Find where the given text appears and provide that cell's center as [x, y] coordinate. 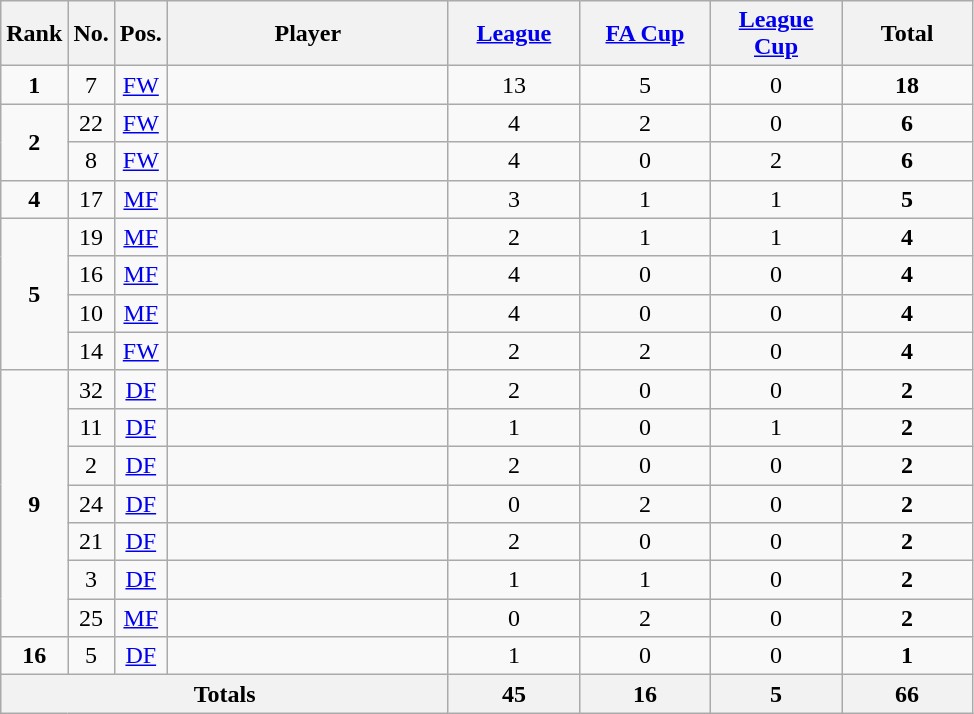
18 [908, 85]
Pos. [140, 34]
66 [908, 694]
11 [91, 427]
10 [91, 313]
22 [91, 123]
League Cup [776, 34]
19 [91, 237]
8 [91, 161]
Total [908, 34]
13 [514, 85]
Rank [34, 34]
24 [91, 503]
14 [91, 351]
League [514, 34]
9 [34, 503]
7 [91, 85]
25 [91, 618]
21 [91, 542]
45 [514, 694]
Player [308, 34]
17 [91, 199]
No. [91, 34]
Totals [225, 694]
FA Cup [644, 34]
32 [91, 389]
